Detect which cell encompasses the target text, then output its [X, Y] center coordinate. 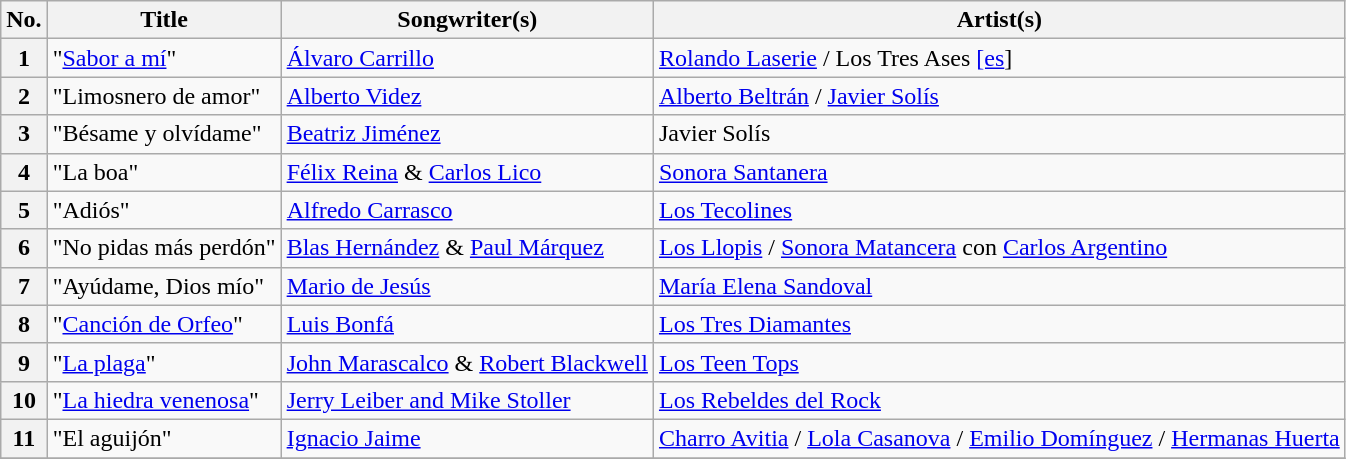
"No pidas más perdón" [164, 248]
"Canción de Orfeo" [164, 324]
Los Llopis / Sonora Matancera con Carlos Argentino [999, 248]
Artist(s) [999, 20]
6 [24, 248]
Blas Hernández & Paul Márquez [467, 248]
9 [24, 362]
"La boa" [164, 172]
"El aguijón" [164, 438]
10 [24, 400]
"Bésame y olvídame" [164, 134]
"La hiedra venenosa" [164, 400]
4 [24, 172]
María Elena Sandoval [999, 286]
2 [24, 96]
Mario de Jesús [467, 286]
Ignacio Jaime [467, 438]
Los Teen Tops [999, 362]
Los Rebeldes del Rock [999, 400]
Alfredo Carrasco [467, 210]
Charro Avitia / Lola Casanova / Emilio Domínguez / Hermanas Huerta [999, 438]
Javier Solís [999, 134]
Sonora Santanera [999, 172]
Los Tecolines [999, 210]
7 [24, 286]
8 [24, 324]
John Marascalco & Robert Blackwell [467, 362]
"Limosnero de amor" [164, 96]
Alberto Beltrán / Javier Solís [999, 96]
No. [24, 20]
Luis Bonfá [467, 324]
Rolando Laserie / Los Tres Ases [es] [999, 58]
3 [24, 134]
"La plaga" [164, 362]
Title [164, 20]
1 [24, 58]
Songwriter(s) [467, 20]
"Sabor a mí" [164, 58]
Álvaro Carrillo [467, 58]
Félix Reina & Carlos Lico [467, 172]
"Ayúdame, Dios mío" [164, 286]
Los Tres Diamantes [999, 324]
"Adiós" [164, 210]
Beatriz Jiménez [467, 134]
Alberto Videz [467, 96]
Jerry Leiber and Mike Stoller [467, 400]
11 [24, 438]
5 [24, 210]
